Scan for the cell matching the given text and deliver its (x, y) coordinate at center. 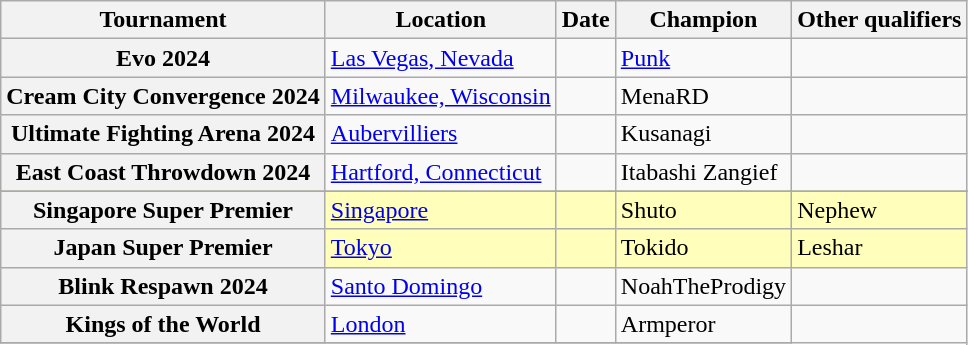
Cream City Convergence 2024 (164, 96)
Itabashi Zangief (703, 172)
Singapore Super Premier (164, 210)
Location (440, 20)
Other qualifiers (880, 20)
Ultimate Fighting Arena 2024 (164, 134)
Evo 2024 (164, 58)
East Coast Throwdown 2024 (164, 172)
Tokido (703, 248)
Aubervilliers (440, 134)
Milwaukee, Wisconsin (440, 96)
Champion (703, 20)
Japan Super Premier (164, 248)
Leshar (880, 248)
Punk (703, 58)
Shuto (703, 210)
London (440, 324)
Nephew (880, 210)
MenaRD (703, 96)
Las Vegas, Nevada (440, 58)
Tournament (164, 20)
Armperor (703, 324)
Santo Domingo (440, 286)
Hartford, Connecticut (440, 172)
Tokyo (440, 248)
Singapore (440, 210)
Date (586, 20)
Kusanagi (703, 134)
Kings of the World (164, 324)
Blink Respawn 2024 (164, 286)
NoahTheProdigy (703, 286)
